Identify which cell holds the provided text, then report its (X, Y) central coordinate. 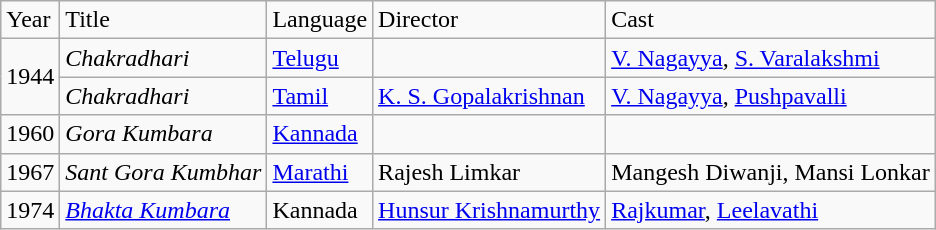
Hunsur Krishnamurthy (490, 210)
Year (30, 20)
Bhakta Kumbara (164, 210)
V. Nagayya, S. Varalakshmi (771, 58)
Cast (771, 20)
1974 (30, 210)
1944 (30, 77)
1960 (30, 134)
V. Nagayya, Pushpavalli (771, 96)
Sant Gora Kumbhar (164, 172)
K. S. Gopalakrishnan (490, 96)
Title (164, 20)
Marathi (320, 172)
Mangesh Diwanji, Mansi Lonkar (771, 172)
Language (320, 20)
Rajkumar, Leelavathi (771, 210)
1967 (30, 172)
Director (490, 20)
Tamil (320, 96)
Rajesh Limkar (490, 172)
Telugu (320, 58)
Gora Kumbara (164, 134)
